Extract the [X, Y] coordinate from the center of the cell holding the provided text.  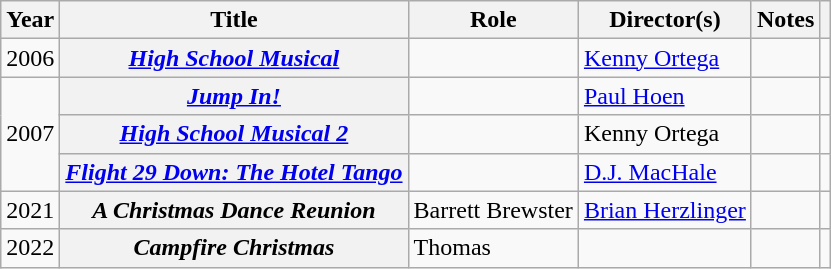
Notes [785, 20]
2021 [30, 210]
D.J. MacHale [664, 172]
Brian Herzlinger [664, 210]
Title [234, 20]
High School Musical [234, 58]
Barrett Brewster [493, 210]
Jump In! [234, 96]
A Christmas Dance Reunion [234, 210]
Flight 29 Down: The Hotel Tango [234, 172]
2022 [30, 248]
Thomas [493, 248]
High School Musical 2 [234, 134]
2006 [30, 58]
Campfire Christmas [234, 248]
2007 [30, 134]
Role [493, 20]
Paul Hoen [664, 96]
Year [30, 20]
Director(s) [664, 20]
